Output the (x, y) coordinate of the center of the cell containing the given text.  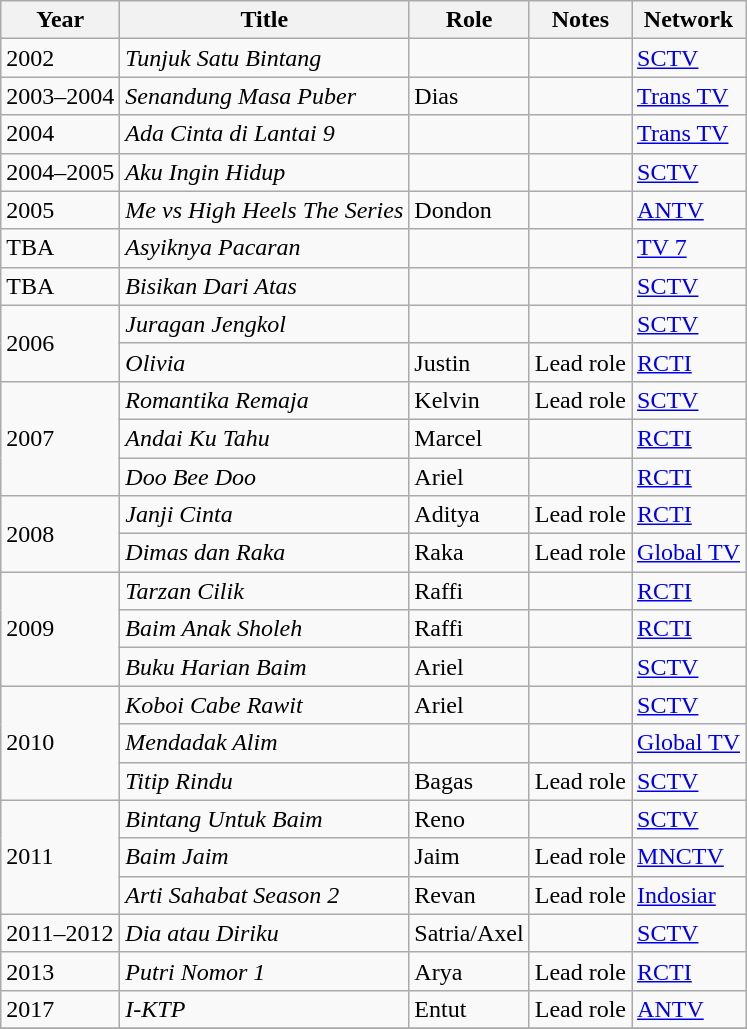
Me vs High Heels The Series (264, 210)
Title (264, 20)
2017 (60, 1009)
Janji Cinta (264, 515)
2008 (60, 534)
I-KTP (264, 1009)
2013 (60, 971)
Andai Ku Tahu (264, 438)
2009 (60, 629)
MNCTV (689, 857)
Dondon (469, 210)
Baim Jaim (264, 857)
Dimas dan Raka (264, 553)
Mendadak Alim (264, 743)
Raka (469, 553)
Tunjuk Satu Bintang (264, 58)
Revan (469, 895)
Indosiar (689, 895)
Arti Sahabat Season 2 (264, 895)
Arya (469, 971)
Marcel (469, 438)
Ada Cinta di Lantai 9 (264, 134)
Role (469, 20)
Juragan Jengkol (264, 324)
2004–2005 (60, 172)
Tarzan Cilik (264, 591)
Dias (469, 96)
Putri Nomor 1 (264, 971)
Buku Harian Baim (264, 667)
Reno (469, 819)
Satria/Axel (469, 933)
TV 7 (689, 248)
Romantika Remaja (264, 400)
Dia atau Diriku (264, 933)
Bisikan Dari Atas (264, 286)
Doo Bee Doo (264, 477)
Network (689, 20)
2004 (60, 134)
Koboi Cabe Rawit (264, 705)
2003–2004 (60, 96)
Titip Rindu (264, 781)
Aditya (469, 515)
2005 (60, 210)
Justin (469, 362)
Bintang Untuk Baim (264, 819)
2006 (60, 343)
2011 (60, 857)
Senandung Masa Puber (264, 96)
Asyiknya Pacaran (264, 248)
Aku Ingin Hidup (264, 172)
Jaim (469, 857)
2002 (60, 58)
Kelvin (469, 400)
Baim Anak Sholeh (264, 629)
Year (60, 20)
Bagas (469, 781)
Olivia (264, 362)
Notes (580, 20)
2011–2012 (60, 933)
2007 (60, 438)
2010 (60, 743)
Entut (469, 1009)
